Search for the cell housing the specified text and yield its (x, y) center coordinate. 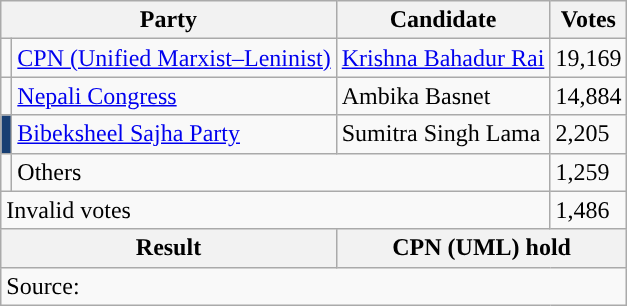
Result (168, 248)
2,205 (588, 134)
1,486 (588, 210)
CPN (UML) hold (482, 248)
Source: (314, 286)
Party (168, 20)
CPN (Unified Marxist–Leninist) (174, 58)
Others (281, 172)
19,169 (588, 58)
Invalid votes (276, 210)
Nepali Congress (174, 96)
Votes (588, 20)
Sumitra Singh Lama (443, 134)
Ambika Basnet (443, 96)
Bibeksheel Sajha Party (174, 134)
14,884 (588, 96)
1,259 (588, 172)
Krishna Bahadur Rai (443, 58)
Candidate (443, 20)
